Detect which cell encompasses the target text, then output its (X, Y) center coordinate. 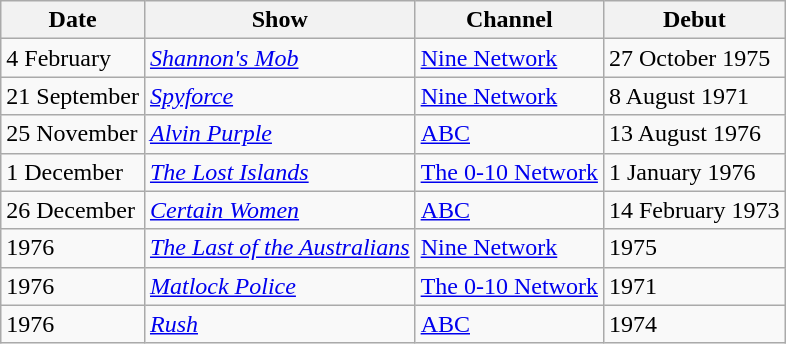
13 August 1976 (694, 134)
27 October 1975 (694, 58)
Rush (280, 324)
1975 (694, 248)
21 September (73, 96)
Debut (694, 20)
1 December (73, 172)
Alvin Purple (280, 134)
Show (280, 20)
Channel (509, 20)
25 November (73, 134)
Date (73, 20)
1 January 1976 (694, 172)
14 February 1973 (694, 210)
Spyforce (280, 96)
8 August 1971 (694, 96)
4 February (73, 58)
1971 (694, 286)
The Lost Islands (280, 172)
1974 (694, 324)
The Last of the Australians (280, 248)
26 December (73, 210)
Shannon's Mob (280, 58)
Matlock Police (280, 286)
Certain Women (280, 210)
